Capture the cell that displays the provided text and extract its [X, Y] central coordinate. 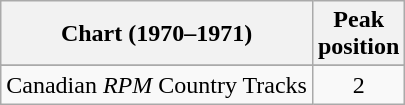
Peakposition [358, 34]
Canadian RPM Country Tracks [157, 85]
Chart (1970–1971) [157, 34]
2 [358, 85]
